For the text-containing cell, return its midpoint in (x, y) coordinate format. 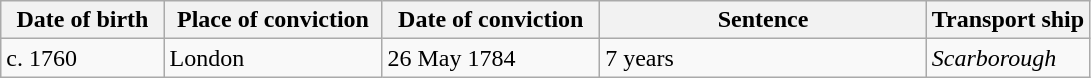
Sentence (764, 20)
Date of conviction (491, 20)
26 May 1784 (491, 58)
c. 1760 (82, 58)
Scarborough (1008, 58)
Transport ship (1008, 20)
Place of conviction (273, 20)
7 years (764, 58)
London (273, 58)
Date of birth (82, 20)
